Capture the cell that displays the provided text and extract its [x, y] central coordinate. 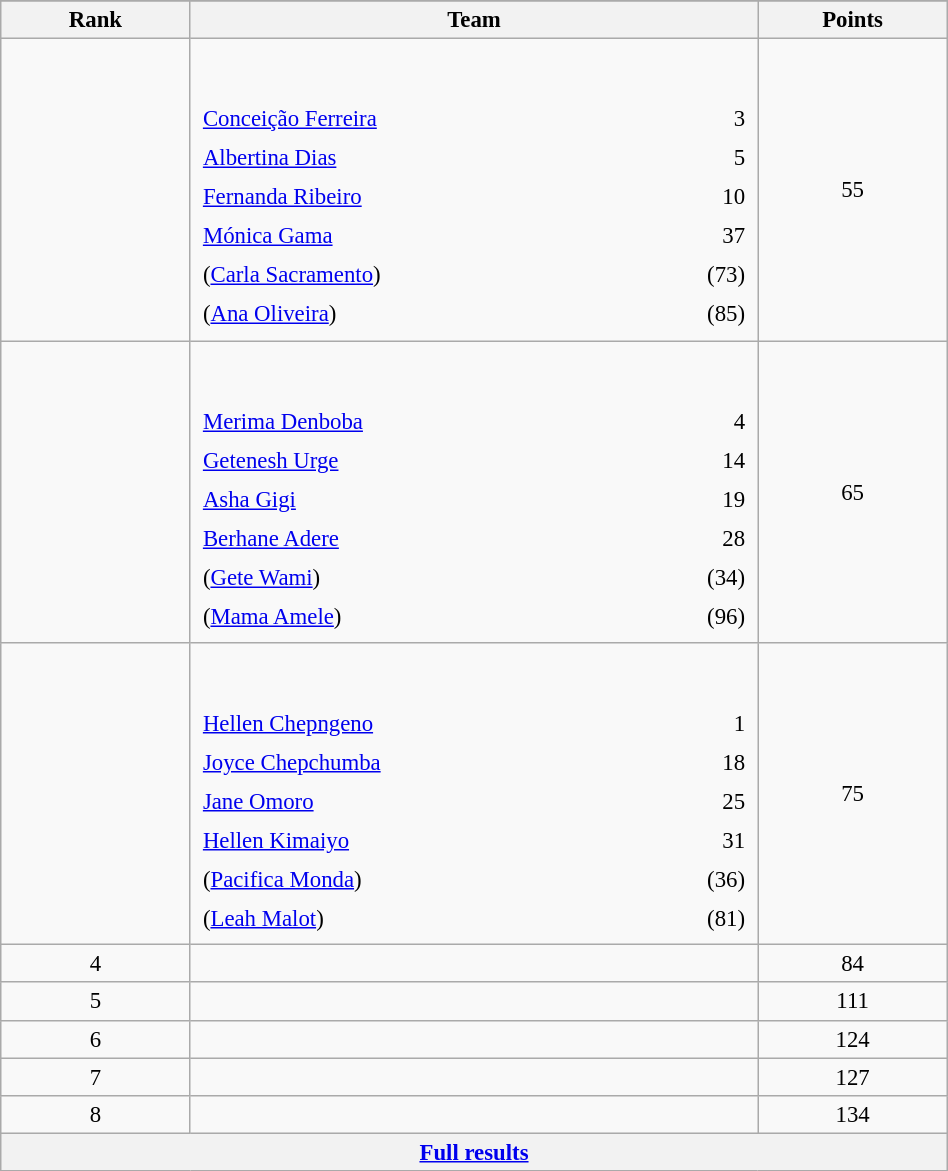
Conceição Ferreira 3 Albertina Dias 5 Fernanda Ribeiro 10 Mónica Gama 37 (Carla Sacramento) (73) (Ana Oliveira) (85) [474, 190]
10 [694, 197]
31 [694, 840]
84 [852, 964]
Rank [96, 20]
(36) [694, 880]
Team [474, 20]
Albertina Dias [417, 158]
(Pacifica Monda) [417, 880]
55 [852, 190]
Joyce Chepchumba [417, 762]
(96) [690, 616]
(Carla Sacramento) [417, 275]
Conceição Ferreira [417, 119]
8 [96, 1114]
Merima Denboba 4 Getenesh Urge 14 Asha Gigi 19 Berhane Adere 28 (Gete Wami) (34) (Mama Amele) (96) [474, 492]
127 [852, 1077]
65 [852, 492]
18 [694, 762]
Hellen Kimaiyo [417, 840]
7 [96, 1077]
3 [694, 119]
14 [690, 460]
Asha Gigi [412, 499]
Berhane Adere [412, 538]
(Leah Malot) [417, 919]
6 [96, 1039]
Hellen Chepngeno [417, 723]
Merima Denboba [412, 421]
19 [690, 499]
28 [690, 538]
Mónica Gama [417, 236]
Full results [474, 1152]
134 [852, 1114]
25 [694, 801]
Getenesh Urge [412, 460]
Fernanda Ribeiro [417, 197]
111 [852, 1002]
Jane Omoro [417, 801]
1 [694, 723]
(34) [690, 577]
37 [694, 236]
(73) [694, 275]
(Ana Oliveira) [417, 314]
124 [852, 1039]
75 [852, 794]
(81) [694, 919]
Hellen Chepngeno 1 Joyce Chepchumba 18 Jane Omoro 25 Hellen Kimaiyo 31 (Pacifica Monda) (36) (Leah Malot) (81) [474, 794]
(Gete Wami) [412, 577]
(Mama Amele) [412, 616]
(85) [694, 314]
Points [852, 20]
